For the text-containing cell, return its midpoint in (X, Y) coordinate format. 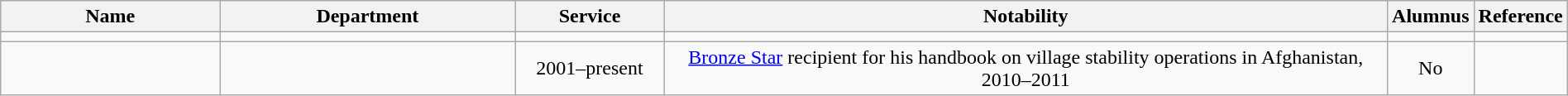
Bronze Star recipient for his handbook on village stability operations in Afghanistan, 2010–2011 (1025, 68)
Department (367, 17)
Service (590, 17)
Name (111, 17)
2001–present (590, 68)
Alumnus (1431, 17)
Notability (1025, 17)
Reference (1520, 17)
No (1431, 68)
